Determine the (X, Y) coordinate at the center of the cell enclosing the given text.  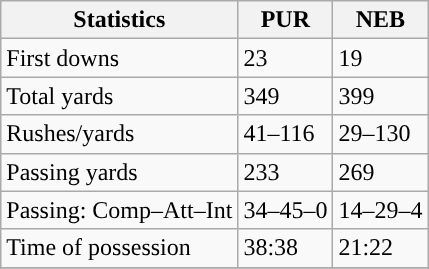
Statistics (120, 20)
349 (286, 96)
41–116 (286, 134)
21:22 (380, 248)
38:38 (286, 248)
PUR (286, 20)
Total yards (120, 96)
Time of possession (120, 248)
14–29–4 (380, 210)
399 (380, 96)
233 (286, 172)
29–130 (380, 134)
23 (286, 58)
34–45–0 (286, 210)
269 (380, 172)
Passing yards (120, 172)
Passing: Comp–Att–Int (120, 210)
NEB (380, 20)
Rushes/yards (120, 134)
First downs (120, 58)
19 (380, 58)
